From the cell containing the given text, extract its center point as (x, y) coordinate. 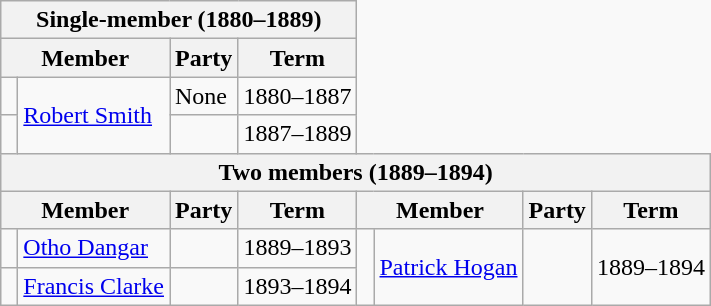
Patrick Hogan (448, 267)
Two members (1889–1894) (356, 172)
1887–1889 (298, 134)
1889–1893 (298, 248)
1893–1894 (298, 286)
None (204, 96)
1880–1887 (298, 96)
Otho Dangar (94, 248)
Robert Smith (94, 115)
Francis Clarke (94, 286)
Single-member (1880–1889) (179, 20)
1889–1894 (650, 267)
